Search for the cell housing the specified text and yield its [X, Y] center coordinate. 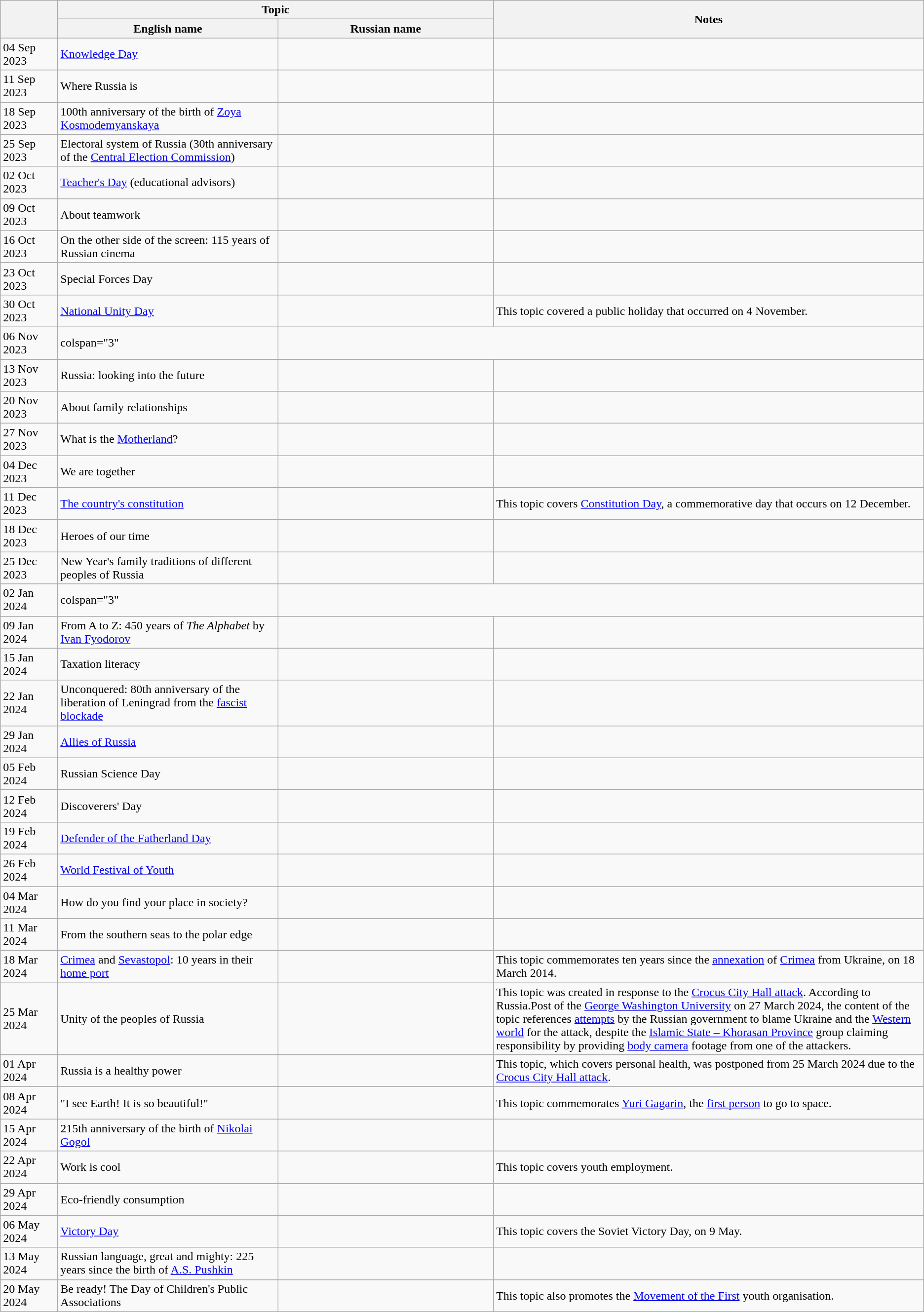
04 Sep 2023 [29, 54]
Unconquered: 80th anniversary of the liberation of Leningrad from the fascist blockade [168, 703]
02 Jan 2024 [29, 600]
The country's constitution [168, 503]
World Festival of Youth [168, 870]
04 Dec 2023 [29, 472]
09 Oct 2023 [29, 214]
29 Jan 2024 [29, 741]
Russia is a healthy power [168, 1071]
Discoverers' Day [168, 806]
04 Mar 2024 [29, 902]
This topic covered a public holiday that occurred on 4 November. [709, 311]
09 Jan 2024 [29, 632]
26 Feb 2024 [29, 870]
This topic also promotes the Movement of the First youth organisation. [709, 1295]
Special Forces Day [168, 278]
20 May 2024 [29, 1295]
Work is cool [168, 1167]
23 Oct 2023 [29, 278]
18 Sep 2023 [29, 118]
Defender of the Fatherland Day [168, 838]
27 Nov 2023 [29, 439]
From A to Z: 450 years of The Alphabet by Ivan Fyodorov [168, 632]
11 Dec 2023 [29, 503]
From the southern seas to the polar edge [168, 935]
100th anniversary of the birth of Zoya Kosmodemyanskaya [168, 118]
Allies of Russia [168, 741]
06 Nov 2023 [29, 343]
English name [168, 29]
Russian name [385, 29]
Victory Day [168, 1231]
Russia: looking into the future [168, 375]
Crimea and Sevastopol: 10 years in their home port [168, 966]
25 Dec 2023 [29, 568]
Notes [709, 19]
22 Apr 2024 [29, 1167]
On the other side of the screen: 115 years of Russian cinema [168, 247]
18 Dec 2023 [29, 536]
30 Oct 2023 [29, 311]
20 Nov 2023 [29, 408]
15 Apr 2024 [29, 1135]
22 Jan 2024 [29, 703]
19 Feb 2024 [29, 838]
Taxation literacy [168, 664]
Topic [275, 10]
Be ready! The Day of Children's Public Associations [168, 1295]
New Year's family traditions of different peoples of Russia [168, 568]
215th anniversary of the birth of Nikolai Gogol [168, 1135]
Eco-friendly consumption [168, 1199]
Teacher's Day (educational advisors) [168, 183]
This topic, which covers personal health, was postponed from 25 March 2024 due to the Crocus City Hall attack. [709, 1071]
13 Nov 2023 [29, 375]
15 Jan 2024 [29, 664]
About teamwork [168, 214]
This topic commemorates ten years since the annexation of Crimea from Ukraine, on 18 March 2014. [709, 966]
This topic covers youth employment. [709, 1167]
This topic commemorates Yuri Gagarin, the first person to go to space. [709, 1103]
Knowledge Day [168, 54]
16 Oct 2023 [29, 247]
About family relationships [168, 408]
Russian Science Day [168, 774]
25 Sep 2023 [29, 150]
We are together [168, 472]
08 Apr 2024 [29, 1103]
25 Mar 2024 [29, 1019]
18 Mar 2024 [29, 966]
National Unity Day [168, 311]
06 May 2024 [29, 1231]
"I see Earth! It is so beautiful!" [168, 1103]
05 Feb 2024 [29, 774]
11 Mar 2024 [29, 935]
This topic covers the Soviet Victory Day, on 9 May. [709, 1231]
This topic covers Constitution Day, a commemorative day that occurs on 12 December. [709, 503]
Russian language, great and mighty: 225 years since the birth of A.S. Pushkin [168, 1264]
29 Apr 2024 [29, 1199]
Where Russia is [168, 86]
01 Apr 2024 [29, 1071]
Electoral system of Russia (30th anniversary of the Central Election Commission) [168, 150]
Unity of the peoples of Russia [168, 1019]
Heroes of our time [168, 536]
02 Oct 2023 [29, 183]
12 Feb 2024 [29, 806]
11 Sep 2023 [29, 86]
13 May 2024 [29, 1264]
How do you find your place in society? [168, 902]
What is the Motherland? [168, 439]
